Locate the cell with the specified text and output its (x, y) center coordinate. 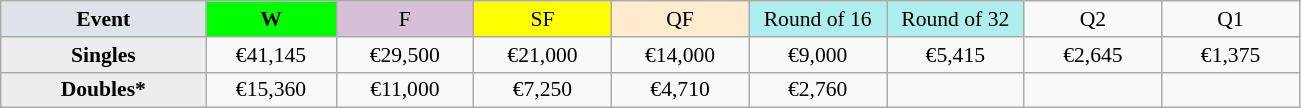
F (405, 19)
€5,415 (955, 55)
€11,000 (405, 90)
€21,000 (543, 55)
€7,250 (543, 90)
€9,000 (818, 55)
SF (543, 19)
Q1 (1231, 19)
Round of 16 (818, 19)
Singles (104, 55)
€1,375 (1231, 55)
€41,145 (271, 55)
€15,360 (271, 90)
Q2 (1093, 19)
€14,000 (680, 55)
QF (680, 19)
€2,760 (818, 90)
Event (104, 19)
€4,710 (680, 90)
€29,500 (405, 55)
Round of 32 (955, 19)
€2,645 (1093, 55)
W (271, 19)
Doubles* (104, 90)
